Capture the cell that displays the provided text and extract its [X, Y] central coordinate. 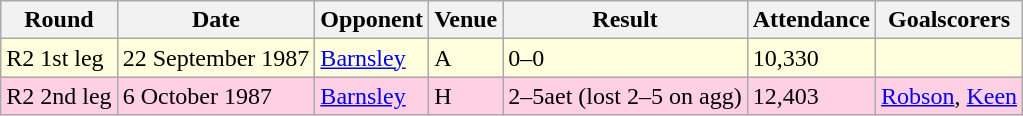
10,330 [811, 58]
Robson, Keen [950, 96]
Result [625, 20]
R2 1st leg [59, 58]
Venue [466, 20]
6 October 1987 [216, 96]
Date [216, 20]
A [466, 58]
2–5aet (lost 2–5 on agg) [625, 96]
Round [59, 20]
Attendance [811, 20]
R2 2nd leg [59, 96]
Opponent [372, 20]
0–0 [625, 58]
Goalscorers [950, 20]
H [466, 96]
12,403 [811, 96]
22 September 1987 [216, 58]
